Return the [x, y] coordinate for the center point of the cell that contains the specified text.  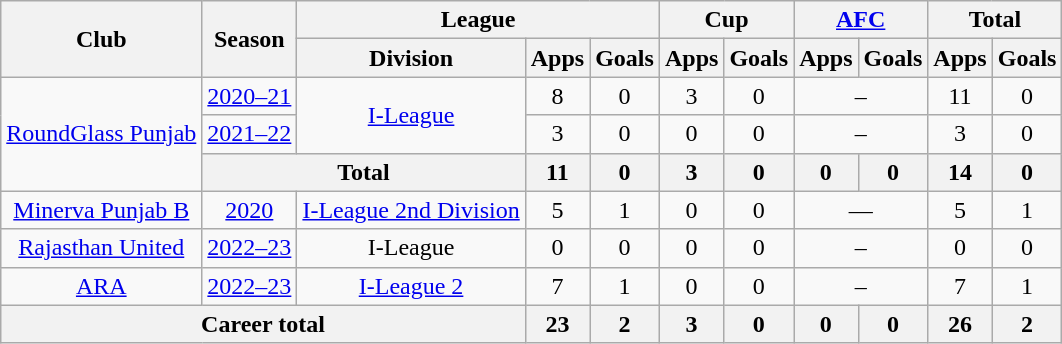
— [861, 210]
I-League 2nd Division [411, 210]
Club [102, 39]
Minerva Punjab B [102, 210]
RoundGlass Punjab [102, 134]
ARA [102, 286]
2020 [250, 210]
8 [557, 96]
Rajasthan United [102, 248]
I-League 2 [411, 286]
26 [960, 324]
23 [557, 324]
Season [250, 39]
2020–21 [250, 96]
14 [960, 172]
Cup [726, 20]
AFC [861, 20]
Division [411, 58]
League [478, 20]
2021–22 [250, 134]
Career total [263, 324]
